Determine the (x, y) coordinate at the center of the cell enclosing the given text.  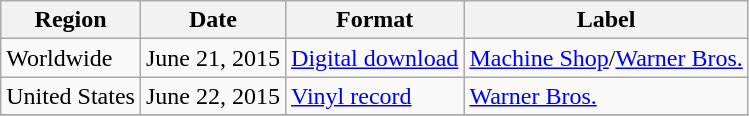
June 21, 2015 (212, 58)
June 22, 2015 (212, 96)
Warner Bros. (606, 96)
Label (606, 20)
Worldwide (71, 58)
Machine Shop/Warner Bros. (606, 58)
Region (71, 20)
Date (212, 20)
Format (375, 20)
United States (71, 96)
Vinyl record (375, 96)
Digital download (375, 58)
